Capture the cell that displays the provided text and extract its (X, Y) central coordinate. 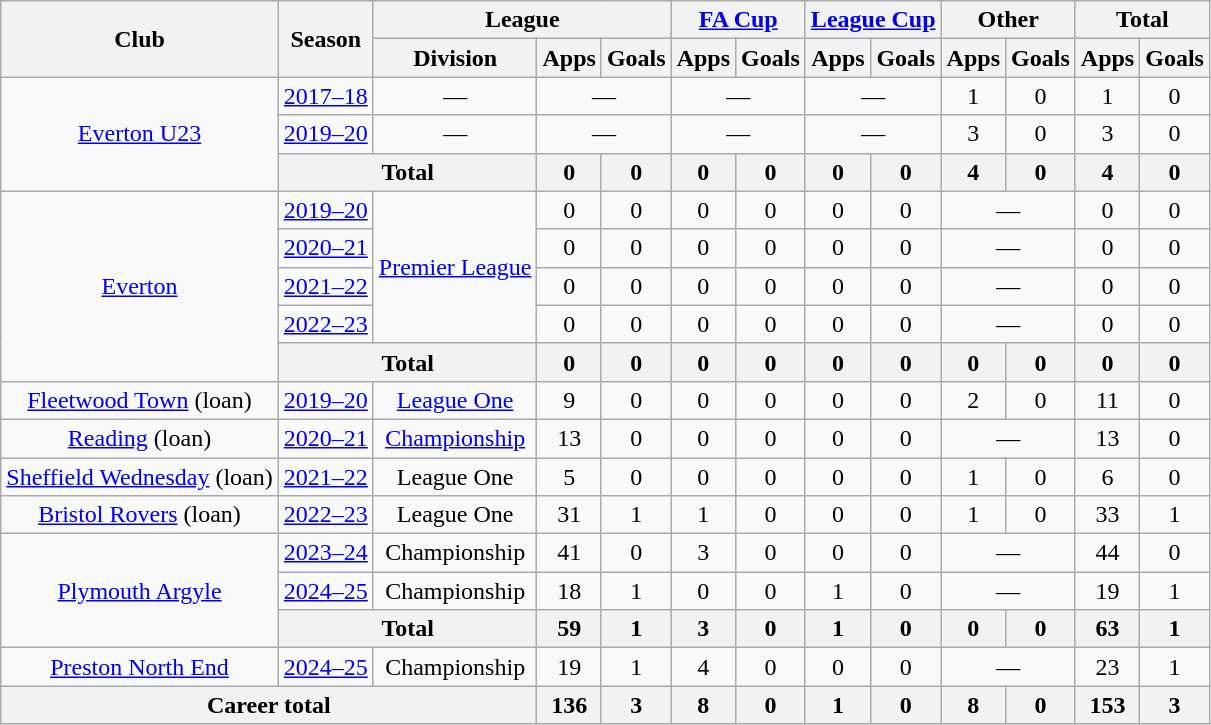
9 (569, 400)
2017–18 (326, 96)
33 (1107, 515)
Club (140, 39)
Career total (269, 705)
153 (1107, 705)
63 (1107, 629)
Premier League (455, 267)
5 (569, 477)
Other (1008, 20)
6 (1107, 477)
League Cup (873, 20)
44 (1107, 553)
Bristol Rovers (loan) (140, 515)
2 (973, 400)
23 (1107, 667)
41 (569, 553)
18 (569, 591)
Season (326, 39)
FA Cup (738, 20)
59 (569, 629)
Preston North End (140, 667)
League (522, 20)
Division (455, 58)
Everton U23 (140, 134)
Fleetwood Town (loan) (140, 400)
2023–24 (326, 553)
Reading (loan) (140, 438)
Everton (140, 286)
11 (1107, 400)
136 (569, 705)
Sheffield Wednesday (loan) (140, 477)
Plymouth Argyle (140, 591)
31 (569, 515)
